Capture the cell that displays the provided text and extract its (X, Y) central coordinate. 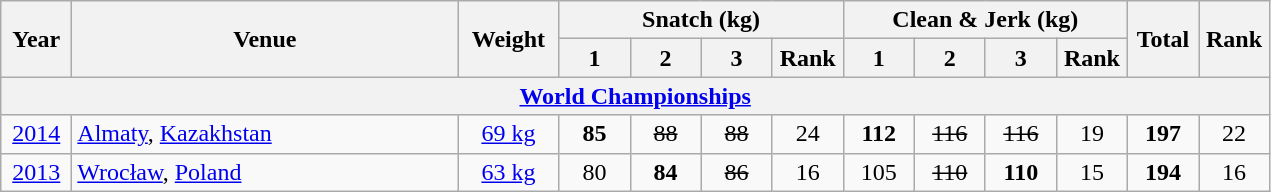
Clean & Jerk (kg) (985, 20)
22 (1234, 134)
19 (1092, 134)
15 (1092, 172)
194 (1162, 172)
Year (36, 39)
Snatch (kg) (701, 20)
85 (594, 134)
80 (594, 172)
24 (808, 134)
Almaty, Kazakhstan (265, 134)
86 (736, 172)
Total (1162, 39)
Wrocław, Poland (265, 172)
Weight (508, 39)
World Championships (636, 96)
112 (878, 134)
Venue (265, 39)
84 (666, 172)
69 kg (508, 134)
105 (878, 172)
2014 (36, 134)
63 kg (508, 172)
197 (1162, 134)
2013 (36, 172)
